From the cell containing the given text, extract its center point as (x, y) coordinate. 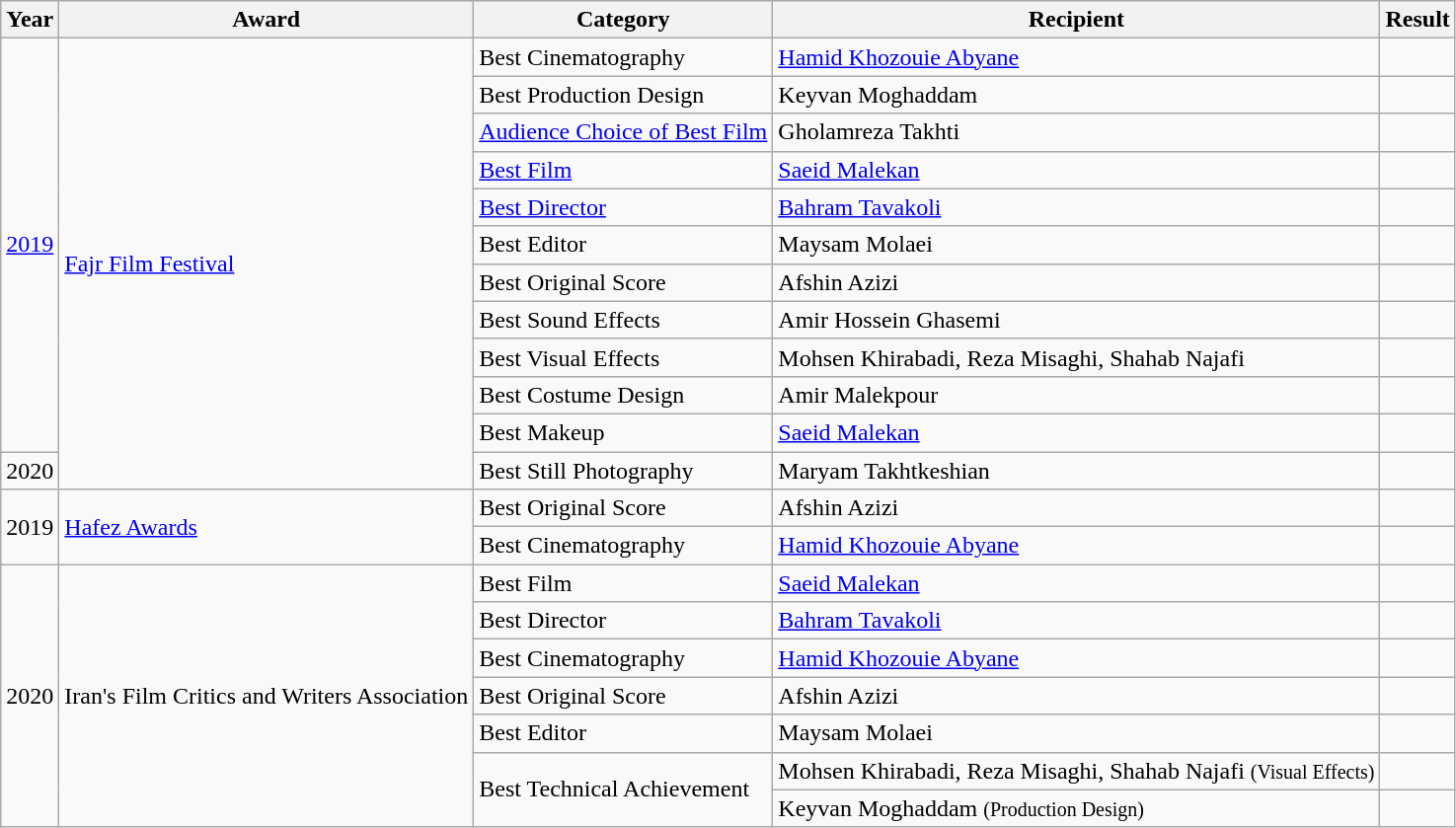
Best Production Design (624, 95)
Best Sound Effects (624, 320)
Result (1418, 20)
Iran's Film Critics and Writers Association (267, 696)
Fajr Film Festival (267, 264)
Award (267, 20)
Maryam Takhtkeshian (1076, 471)
Best Makeup (624, 432)
Best Still Photography (624, 471)
Gholamreza Takhti (1076, 132)
Amir Hossein Ghasemi (1076, 320)
Audience Choice of Best Film (624, 132)
Best Technical Achievement (624, 790)
Amir Malekpour (1076, 395)
Best Costume Design (624, 395)
Hafez Awards (267, 527)
Keyvan Moghaddam (1076, 95)
Keyvan Moghaddam (Production Design) (1076, 808)
Mohsen Khirabadi, Reza Misaghi, Shahab Najafi (Visual Effects) (1076, 771)
Year (30, 20)
Recipient (1076, 20)
Mohsen Khirabadi, Reza Misaghi, Shahab Najafi (1076, 357)
Best Visual Effects (624, 357)
Category (624, 20)
